From the cell containing the given text, extract its center point as [x, y] coordinate. 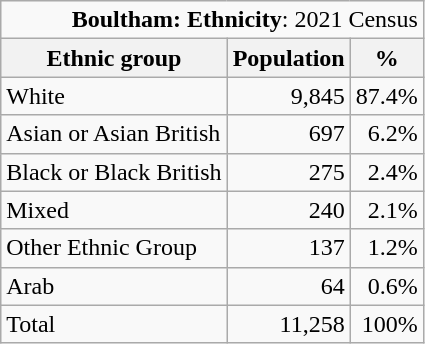
Ethnic group [114, 58]
1.2% [386, 248]
Asian or Asian British [114, 134]
6.2% [386, 134]
Population [288, 58]
697 [288, 134]
2.4% [386, 172]
Mixed [114, 210]
9,845 [288, 96]
137 [288, 248]
275 [288, 172]
Total [114, 324]
87.4% [386, 96]
Arab [114, 286]
240 [288, 210]
64 [288, 286]
2.1% [386, 210]
Other Ethnic Group [114, 248]
0.6% [386, 286]
White [114, 96]
Black or Black British [114, 172]
100% [386, 324]
Boultham: Ethnicity: 2021 Census [212, 20]
11,258 [288, 324]
% [386, 58]
